Extract the (X, Y) coordinate from the center of the cell holding the provided text.  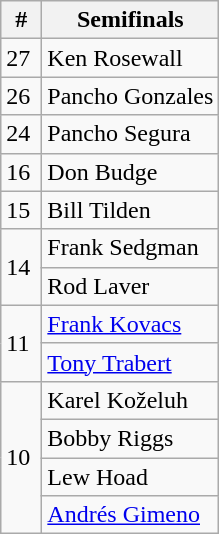
11 (22, 343)
Rod Laver (130, 286)
# (22, 20)
26 (22, 96)
Semifinals (130, 20)
Bobby Riggs (130, 438)
Frank Sedgman (130, 248)
Lew Hoad (130, 477)
Karel Koželuh (130, 400)
Bill Tilden (130, 210)
Frank Kovacs (130, 324)
Ken Rosewall (130, 58)
24 (22, 134)
15 (22, 210)
14 (22, 267)
Pancho Gonzales (130, 96)
Don Budge (130, 172)
Andrés Gimeno (130, 515)
10 (22, 457)
Tony Trabert (130, 362)
16 (22, 172)
Pancho Segura (130, 134)
27 (22, 58)
